Output the (x, y) coordinate of the center of the cell containing the given text.  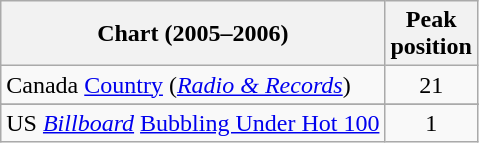
Canada Country (Radio & Records) (193, 85)
Chart (2005–2006) (193, 34)
1 (431, 123)
US Billboard Bubbling Under Hot 100 (193, 123)
Peakposition (431, 34)
21 (431, 85)
